Return [x, y] of the center of cell containing provided text 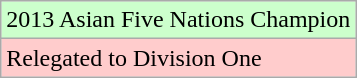
2013 Asian Five Nations Champion [178, 20]
Relegated to Division One [178, 58]
